Find where the given text appears and provide that cell's center as [X, Y] coordinate. 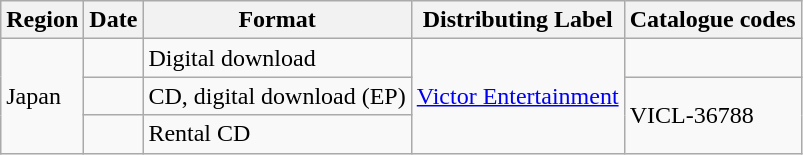
CD, digital download (EP) [277, 96]
Format [277, 20]
Region [42, 20]
VICL-36788 [712, 115]
Rental CD [277, 134]
Date [114, 20]
Japan [42, 96]
Digital download [277, 58]
Catalogue codes [712, 20]
Distributing Label [518, 20]
Victor Entertainment [518, 96]
